Find where the given text appears and provide that cell's center as (x, y) coordinate. 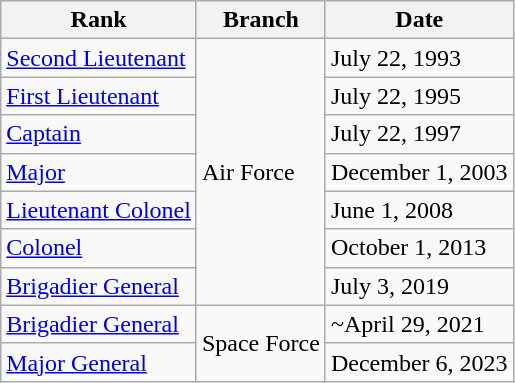
First Lieutenant (99, 96)
Date (419, 20)
October 1, 2013 (419, 248)
July 3, 2019 (419, 286)
Air Force (260, 172)
December 1, 2003 (419, 172)
Second Lieutenant (99, 58)
Space Force (260, 343)
Colonel (99, 248)
June 1, 2008 (419, 210)
Major General (99, 362)
~April 29, 2021 (419, 324)
July 22, 1995 (419, 96)
Branch (260, 20)
Lieutenant Colonel (99, 210)
July 22, 1993 (419, 58)
Major (99, 172)
Rank (99, 20)
December 6, 2023 (419, 362)
July 22, 1997 (419, 134)
Captain (99, 134)
